Pinpoint the cell where the given text exists, returning its (x, y) midpoint coordinate. 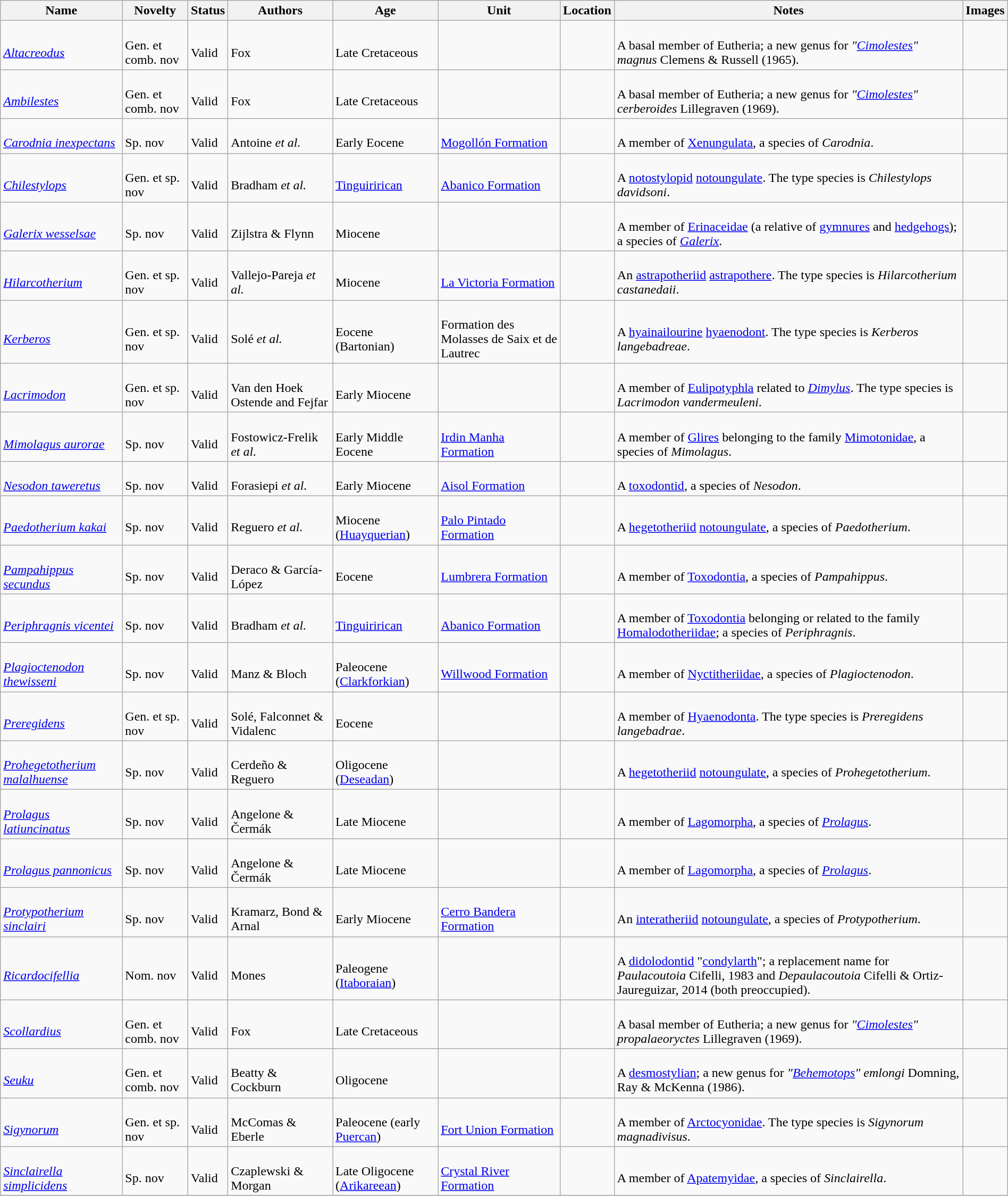
Solé, Falconnet & Vidalenc (281, 716)
Formation des Molasses de Saix et de Lautrec (499, 332)
Ambilestes (62, 94)
Antoine et al. (281, 136)
Forasiepi et al. (281, 479)
Seuku (62, 1073)
Lumbrera Formation (499, 569)
Mimolagus aurorae (62, 437)
Oligocene (385, 1073)
Aisol Formation (499, 479)
Preregidens (62, 716)
Miocene (Huayquerian) (385, 520)
Reguero et al. (281, 520)
McComas & Eberle (281, 1122)
Eocene (Bartonian) (385, 332)
Cerro Bandera Formation (499, 912)
La Victoria Formation (499, 275)
A basal member of Eutheria; a new genus for "Cimolestes" propalaeoryctes Lillegraven (1969). (788, 1024)
Nom. nov (155, 968)
Kerberos (62, 332)
Nesodon taweretus (62, 479)
Paedotherium kakai (62, 520)
A member of Glires belonging to the family Mimotonidae, a species of Mimolagus. (788, 437)
Vallejo-Pareja et al. (281, 275)
Mones (281, 968)
Location (587, 11)
A basal member of Eutheria; a new genus for "Cimolestes" cerberoides Lillegraven (1969). (788, 94)
Name (62, 11)
Status (208, 11)
Beatty & Cockburn (281, 1073)
Czaplewski & Morgan (281, 1171)
Zijlstra & Flynn (281, 227)
Late Oligocene (Arikareean) (385, 1171)
Novelty (155, 11)
Notes (788, 11)
Kramarz, Bond & Arnal (281, 912)
Deraco & García-López (281, 569)
Willwood Formation (499, 667)
A desmostylian; a new genus for "Behemotops" emlongi Domning, Ray & McKenna (1986). (788, 1073)
A member of Hyaenodonta. The type species is Preregidens langebadrae. (788, 716)
A hegetotheriid notoungulate, a species of Paedotherium. (788, 520)
Cerdeño & Reguero (281, 765)
Protypotherium sinclairi (62, 912)
A toxodontid, a species of Nesodon. (788, 479)
A member of Toxodontia belonging or related to the family Homalodotheriidae; a species of Periphragnis. (788, 618)
Sigynorum (62, 1122)
An interatheriid notoungulate, a species of Protypotherium. (788, 912)
Fostowicz-Frelik et al. (281, 437)
Hilarcotherium (62, 275)
A notostylopid notoungulate. The type species is Chilestylops davidsoni. (788, 178)
Mogollón Formation (499, 136)
Early Eocene (385, 136)
Sinclairella simplicidens (62, 1171)
Scollardius (62, 1024)
Oligocene (Deseadan) (385, 765)
Van den Hoek Ostende and Fejfar (281, 388)
Periphragnis vicentei (62, 618)
Chilestylops (62, 178)
Unit (499, 11)
Fort Union Formation (499, 1122)
A member of Erinaceidae (a relative of gymnures and hedgehogs); a species of Galerix. (788, 227)
Prohegetotherium malalhuense (62, 765)
Altacreodus (62, 45)
Plagioctenodon thewisseni (62, 667)
Prolagus pannonicus (62, 863)
A member of Xenungulata, a species of Carodnia. (788, 136)
Carodnia inexpectans (62, 136)
Authors (281, 11)
Images (985, 11)
A hyainailourine hyaenodont. The type species is Kerberos langebadreae. (788, 332)
Paleocene (Clarkforkian) (385, 667)
Galerix wesselsae (62, 227)
Irdin Manha Formation (499, 437)
Manz & Bloch (281, 667)
A hegetotheriid notoungulate, a species of Prohegetotherium. (788, 765)
Lacrimodon (62, 388)
A member of Eulipotyphla related to Dimylus. The type species is Lacrimodon vandermeuleni. (788, 388)
An astrapotheriid astrapothere. The type species is Hilarcotherium castanedaii. (788, 275)
Solé et al. (281, 332)
Prolagus latiuncinatus (62, 814)
A member of Arctocyonidae. The type species is Sigynorum magnadivisus. (788, 1122)
A member of Toxodontia, a species of Pampahippus. (788, 569)
Early Middle Eocene (385, 437)
A member of Nyctitheriidae, a species of Plagioctenodon. (788, 667)
Age (385, 11)
A basal member of Eutheria; a new genus for "Cimolestes" magnus Clemens & Russell (1965). (788, 45)
Paleocene (early Puercan) (385, 1122)
Pampahippus secundus (62, 569)
A member of Apatemyidae, a species of Sinclairella. (788, 1171)
Palo Pintado Formation (499, 520)
Ricardocifellia (62, 968)
Paleogene (Itaboraian) (385, 968)
Crystal River Formation (499, 1171)
